Search for the cell housing the specified text and yield its [X, Y] center coordinate. 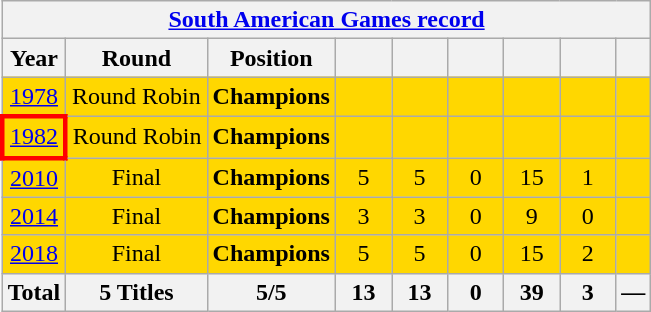
Total [34, 292]
— [634, 292]
Position [271, 58]
Year [34, 58]
5 Titles [136, 292]
5/5 [271, 292]
2018 [34, 254]
South American Games record [326, 20]
39 [532, 292]
Round [136, 58]
1978 [34, 97]
1 [588, 178]
1982 [34, 136]
2010 [34, 178]
9 [532, 216]
2 [588, 254]
2014 [34, 216]
